Return (X, Y) of the center of cell containing provided text 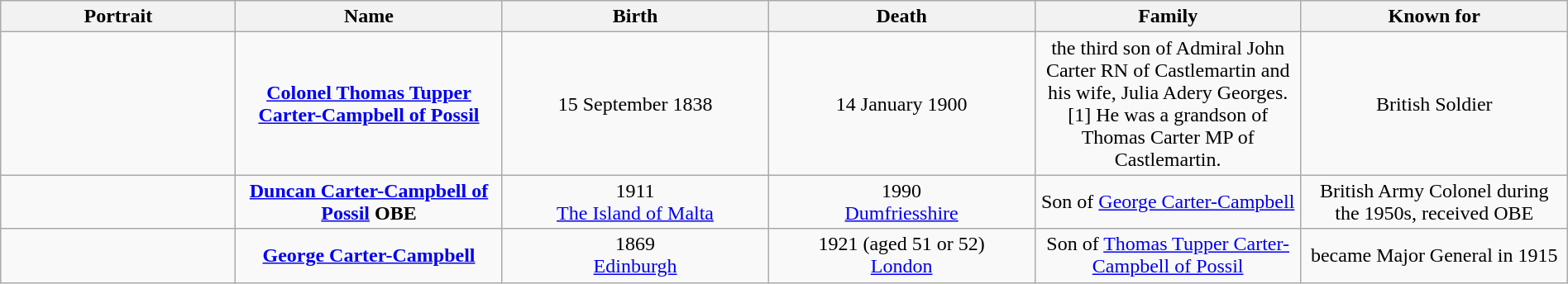
Portrait (118, 17)
1869Edinburgh (635, 256)
14 January 1900 (901, 104)
15 September 1838 (635, 104)
Son of George Carter-Campbell (1168, 201)
the third son of Admiral John Carter RN of Castlemartin and his wife, Julia Adery Georges.[1] He was a grandson of Thomas Carter MP of Castlemartin. (1168, 104)
became Major General in 1915 (1434, 256)
1990Dumfriesshire (901, 201)
1921 (aged 51 or 52)London (901, 256)
Duncan Carter-Campbell of Possil OBE (369, 201)
Name (369, 17)
Death (901, 17)
George Carter-Campbell (369, 256)
Family (1168, 17)
British Soldier (1434, 104)
1911The Island of Malta (635, 201)
British Army Colonel during the 1950s, received OBE (1434, 201)
Colonel Thomas Tupper Carter-Campbell of Possil (369, 104)
Known for (1434, 17)
Son of Thomas Tupper Carter-Campbell of Possil (1168, 256)
Birth (635, 17)
